Locate the cell with the specified text and output its [x, y] center coordinate. 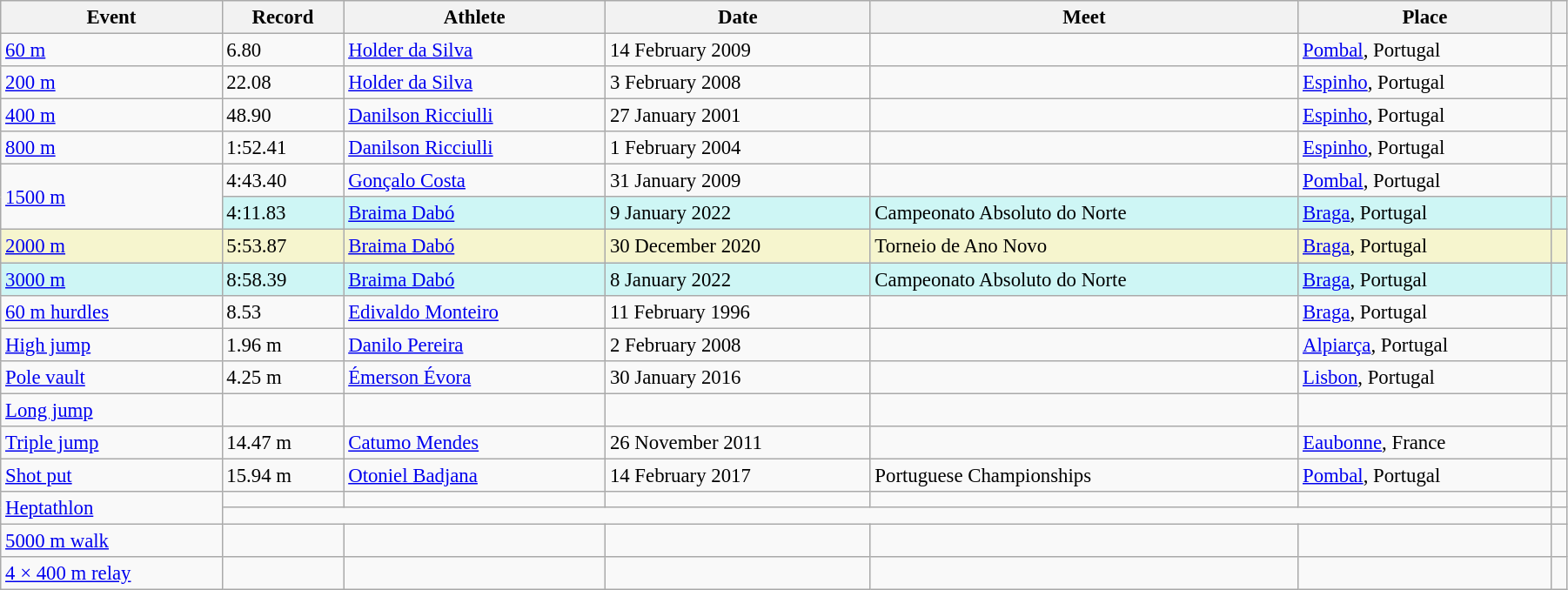
Event [111, 17]
Triple jump [111, 443]
6.80 [283, 50]
4:11.83 [283, 213]
4 × 400 m relay [111, 573]
2 February 2008 [738, 345]
1500 m [111, 197]
200 m [111, 83]
Otoniel Badjana [475, 475]
Alpiarça, Portugal [1425, 345]
8.53 [283, 312]
4.25 m [283, 377]
Torneio de Ano Novo [1084, 246]
14 February 2017 [738, 475]
60 m hurdles [111, 312]
400 m [111, 116]
Record [283, 17]
Eaubonne, France [1425, 443]
11 February 1996 [738, 312]
Danilo Pereira [475, 345]
14 February 2009 [738, 50]
30 December 2020 [738, 246]
2000 m [111, 246]
4:43.40 [283, 181]
Catumo Mendes [475, 443]
Lisbon, Portugal [1425, 377]
9 January 2022 [738, 213]
Date [738, 17]
5000 m walk [111, 540]
30 January 2016 [738, 377]
15.94 m [283, 475]
48.90 [283, 116]
Gonçalo Costa [475, 181]
22.08 [283, 83]
Place [1425, 17]
3 February 2008 [738, 83]
27 January 2001 [738, 116]
Heptathlon [111, 508]
Portuguese Championships [1084, 475]
60 m [111, 50]
31 January 2009 [738, 181]
High jump [111, 345]
Pole vault [111, 377]
Long jump [111, 410]
Shot put [111, 475]
1.96 m [283, 345]
8:58.39 [283, 279]
1:52.41 [283, 148]
8 January 2022 [738, 279]
5:53.87 [283, 246]
800 m [111, 148]
Meet [1084, 17]
14.47 m [283, 443]
26 November 2011 [738, 443]
Émerson Évora [475, 377]
3000 m [111, 279]
Edivaldo Monteiro [475, 312]
Athlete [475, 17]
1 February 2004 [738, 148]
